Detect which cell encompasses the target text, then output its [x, y] center coordinate. 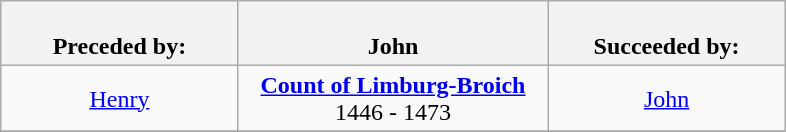
Preceded by: [119, 34]
Count of Limburg-Broich1446 - 1473 [392, 98]
Henry [119, 98]
Succeeded by: [667, 34]
